Search for the cell housing the specified text and yield its [X, Y] center coordinate. 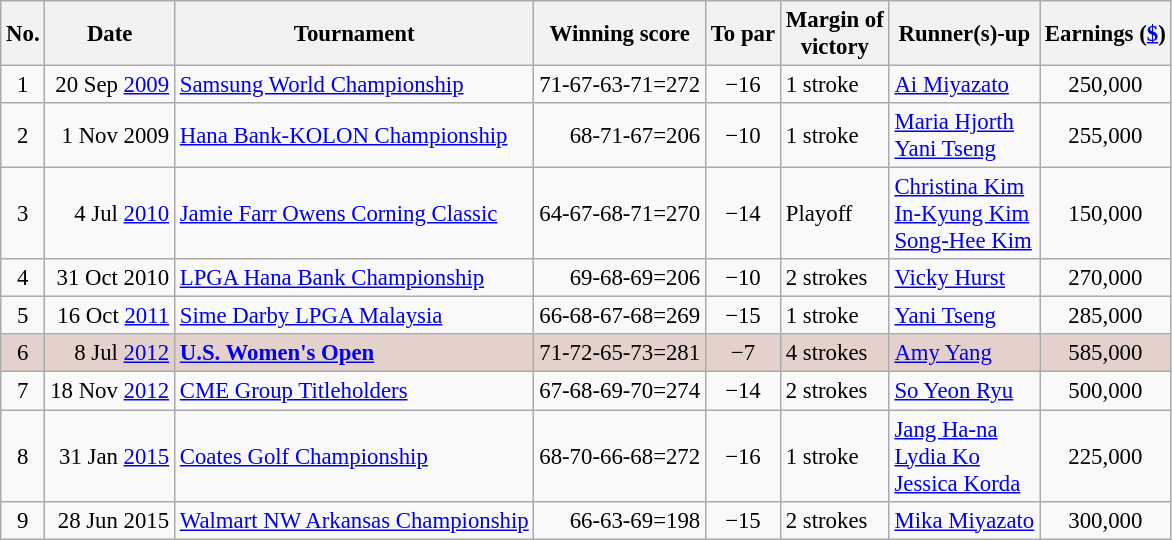
28 Jun 2015 [110, 520]
Sime Darby LPGA Malaysia [354, 316]
71-72-65-73=281 [620, 353]
Coates Golf Championship [354, 456]
Mika Miyazato [964, 520]
4 strokes [834, 353]
Tournament [354, 34]
7 [23, 391]
270,000 [1106, 278]
71-67-63-71=272 [620, 85]
5 [23, 316]
4 [23, 278]
Hana Bank-KOLON Championship [354, 136]
Jang Ha-na Lydia Ko Jessica Korda [964, 456]
Yani Tseng [964, 316]
Walmart NW Arkansas Championship [354, 520]
16 Oct 2011 [110, 316]
1 Nov 2009 [110, 136]
Jamie Farr Owens Corning Classic [354, 214]
Runner(s)-up [964, 34]
31 Oct 2010 [110, 278]
Earnings ($) [1106, 34]
9 [23, 520]
No. [23, 34]
8 Jul 2012 [110, 353]
64-67-68-71=270 [620, 214]
U.S. Women's Open [354, 353]
68-70-66-68=272 [620, 456]
Date [110, 34]
225,000 [1106, 456]
69-68-69=206 [620, 278]
66-68-67-68=269 [620, 316]
Ai Miyazato [964, 85]
4 Jul 2010 [110, 214]
CME Group Titleholders [354, 391]
67-68-69-70=274 [620, 391]
20 Sep 2009 [110, 85]
500,000 [1106, 391]
Maria Hjorth Yani Tseng [964, 136]
LPGA Hana Bank Championship [354, 278]
3 [23, 214]
Margin ofvictory [834, 34]
6 [23, 353]
285,000 [1106, 316]
2 [23, 136]
585,000 [1106, 353]
66-63-69=198 [620, 520]
To par [742, 34]
150,000 [1106, 214]
68-71-67=206 [620, 136]
8 [23, 456]
1 [23, 85]
250,000 [1106, 85]
Winning score [620, 34]
300,000 [1106, 520]
So Yeon Ryu [964, 391]
−7 [742, 353]
Amy Yang [964, 353]
Playoff [834, 214]
Samsung World Championship [354, 85]
18 Nov 2012 [110, 391]
Christina Kim In-Kyung Kim Song-Hee Kim [964, 214]
31 Jan 2015 [110, 456]
Vicky Hurst [964, 278]
255,000 [1106, 136]
